Return the (x, y) coordinate for the center point of the cell that contains the specified text.  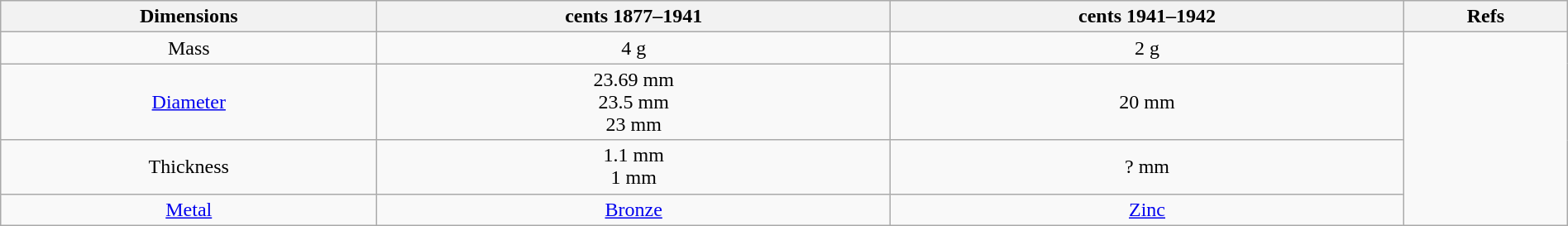
4 g (633, 48)
cents 1941–1942 (1148, 17)
23.69 mm 23.5 mm 23 mm (633, 102)
? mm (1148, 167)
Refs (1485, 17)
Metal (189, 209)
1.1 mm 1 mm (633, 167)
2 g (1148, 48)
Thickness (189, 167)
Bronze (633, 209)
20 mm (1148, 102)
Mass (189, 48)
Diameter (189, 102)
Dimensions (189, 17)
cents 1877–1941 (633, 17)
Zinc (1148, 209)
